Provide the (X, Y) coordinate of the cell's center where the given text is located.  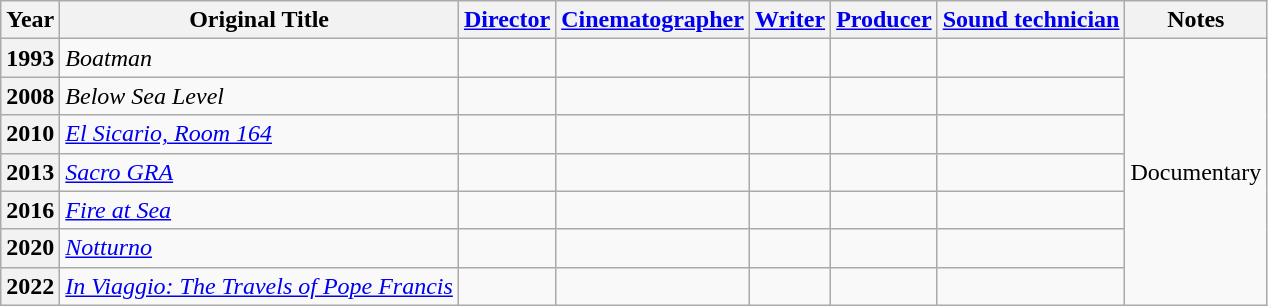
1993 (30, 58)
Sacro GRA (260, 172)
Below Sea Level (260, 96)
Director (506, 20)
In Viaggio: The Travels of Pope Francis (260, 286)
Documentary (1196, 172)
Fire at Sea (260, 210)
Producer (884, 20)
Year (30, 20)
Notturno (260, 248)
2016 (30, 210)
El Sicario, Room 164 (260, 134)
2008 (30, 96)
2020 (30, 248)
Original Title (260, 20)
2022 (30, 286)
Sound technician (1031, 20)
Writer (790, 20)
2010 (30, 134)
Cinematographer (653, 20)
Notes (1196, 20)
Boatman (260, 58)
2013 (30, 172)
